Capture the cell that displays the provided text and extract its [x, y] central coordinate. 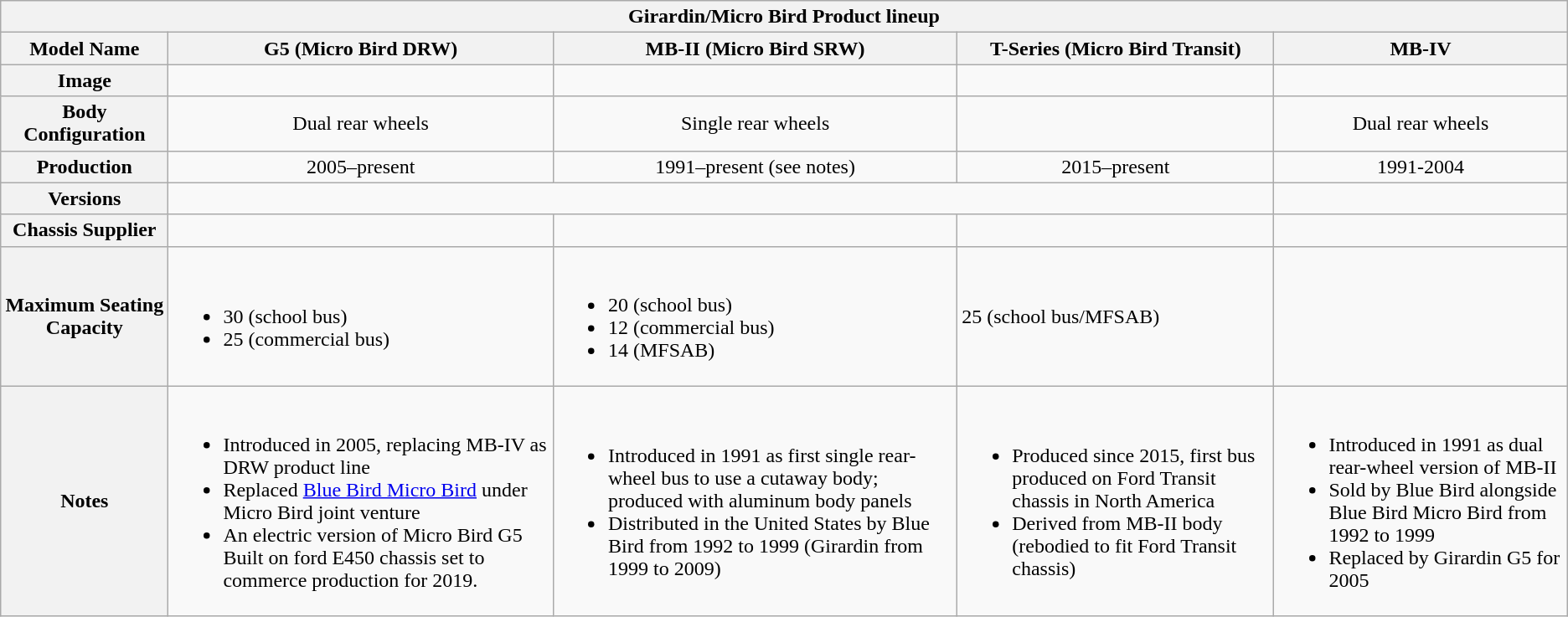
T-Series (Micro Bird Transit) [1116, 49]
20 (school bus)12 (commercial bus)14 (MFSAB) [755, 316]
25 (school bus/MFSAB) [1116, 316]
G5 (Micro Bird DRW) [361, 49]
1991-2004 [1421, 167]
Produced since 2015, first bus produced on Ford Transit chassis in North AmericaDerived from MB-II body (rebodied to fit Ford Transit chassis) [1116, 501]
Production [85, 167]
2015–present [1116, 167]
Body Configuration [85, 124]
Notes [85, 501]
Image [85, 80]
Maximum Seating Capacity [85, 316]
MB-II (Micro Bird SRW) [755, 49]
Chassis Supplier [85, 230]
30 (school bus)25 (commercial bus) [361, 316]
2005–present [361, 167]
Versions [85, 198]
Model Name [85, 49]
Girardin/Micro Bird Product lineup [784, 17]
MB-IV [1421, 49]
Single rear wheels [755, 124]
1991–present (see notes) [755, 167]
